From the cell containing the given text, extract its center point as (X, Y) coordinate. 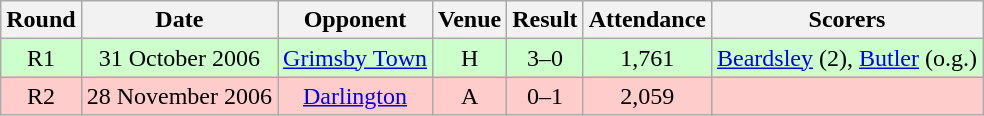
A (469, 96)
Result (545, 20)
Grimsby Town (356, 58)
Beardsley (2), Butler (o.g.) (846, 58)
H (469, 58)
Round (41, 20)
0–1 (545, 96)
R2 (41, 96)
2,059 (647, 96)
28 November 2006 (179, 96)
Venue (469, 20)
1,761 (647, 58)
3–0 (545, 58)
Scorers (846, 20)
Date (179, 20)
Opponent (356, 20)
31 October 2006 (179, 58)
Attendance (647, 20)
R1 (41, 58)
Darlington (356, 96)
